For the text-containing cell, return its midpoint in (X, Y) coordinate format. 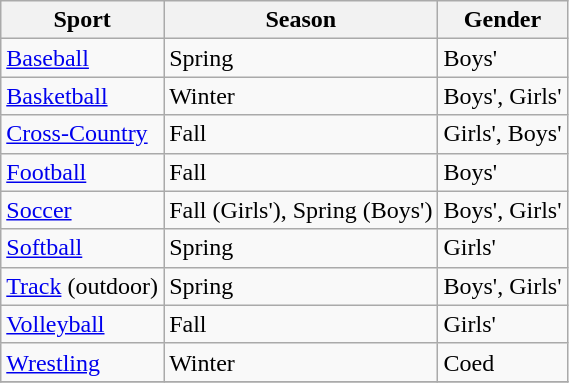
Coed (502, 362)
Season (301, 20)
Fall (Girls'), Spring (Boys') (301, 210)
Cross-Country (82, 134)
Softball (82, 248)
Sport (82, 20)
Basketball (82, 96)
Gender (502, 20)
Football (82, 172)
Volleyball (82, 324)
Soccer (82, 210)
Girls', Boys' (502, 134)
Baseball (82, 58)
Track (outdoor) (82, 286)
Wrestling (82, 362)
